Output the [x, y] coordinate of the center of the cell containing the given text.  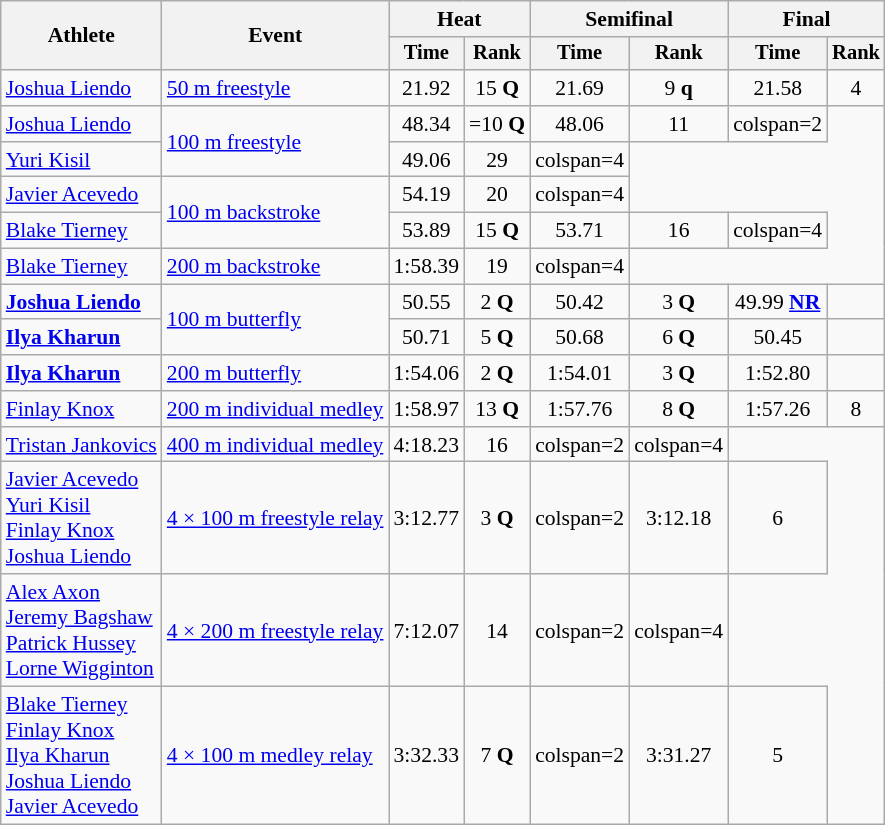
100 m backstroke [276, 212]
Alex AxonJeremy BagshawPatrick HusseyLorne Wigginton [82, 630]
48.34 [426, 124]
100 m butterfly [276, 320]
1:54.06 [426, 373]
4 × 100 m medley relay [276, 756]
48.06 [580, 124]
53.71 [580, 231]
19 [497, 267]
100 m freestyle [276, 142]
8 [856, 409]
1:57.76 [580, 409]
7:12.07 [426, 630]
4:18.23 [426, 445]
3:12.18 [678, 518]
8 Q [678, 409]
5 Q [497, 338]
21.92 [426, 88]
4 × 100 m freestyle relay [276, 518]
1:52.80 [778, 373]
200 m backstroke [276, 267]
29 [497, 160]
50.71 [426, 338]
3:32.33 [426, 756]
54.19 [426, 195]
14 [497, 630]
21.58 [778, 88]
200 m individual medley [276, 409]
1:58.97 [426, 409]
50 m freestyle [276, 88]
3:12.77 [426, 518]
7 Q [497, 756]
53.89 [426, 231]
Semifinal [629, 19]
3:31.27 [678, 756]
4 × 200 m freestyle relay [276, 630]
1:54.01 [580, 373]
50.68 [580, 338]
Javier Acevedo [82, 195]
=10 Q [497, 124]
Final [806, 19]
9 q [678, 88]
49.06 [426, 160]
6 [778, 518]
Tristan Jankovics [82, 445]
13 Q [497, 409]
6 Q [678, 338]
Event [276, 36]
21.69 [580, 88]
20 [497, 195]
1:57.26 [778, 409]
4 [856, 88]
5 [778, 756]
50.45 [778, 338]
Heat [459, 19]
11 [678, 124]
50.42 [580, 302]
Javier AcevedoYuri KisilFinlay KnoxJoshua Liendo [82, 518]
400 m individual medley [276, 445]
Blake TierneyFinlay KnoxIlya KharunJoshua LiendoJavier Acevedo [82, 756]
50.55 [426, 302]
49.99 NR [778, 302]
Finlay Knox [82, 409]
1:58.39 [426, 267]
Athlete [82, 36]
Yuri Kisil [82, 160]
200 m butterfly [276, 373]
